From the cell containing the given text, extract its center point as (X, Y) coordinate. 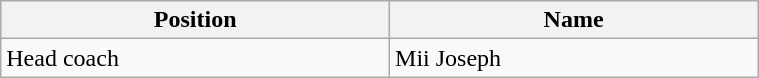
Head coach (196, 58)
Name (574, 20)
Mii Joseph (574, 58)
Position (196, 20)
